Return (x, y) of the center of cell containing provided text 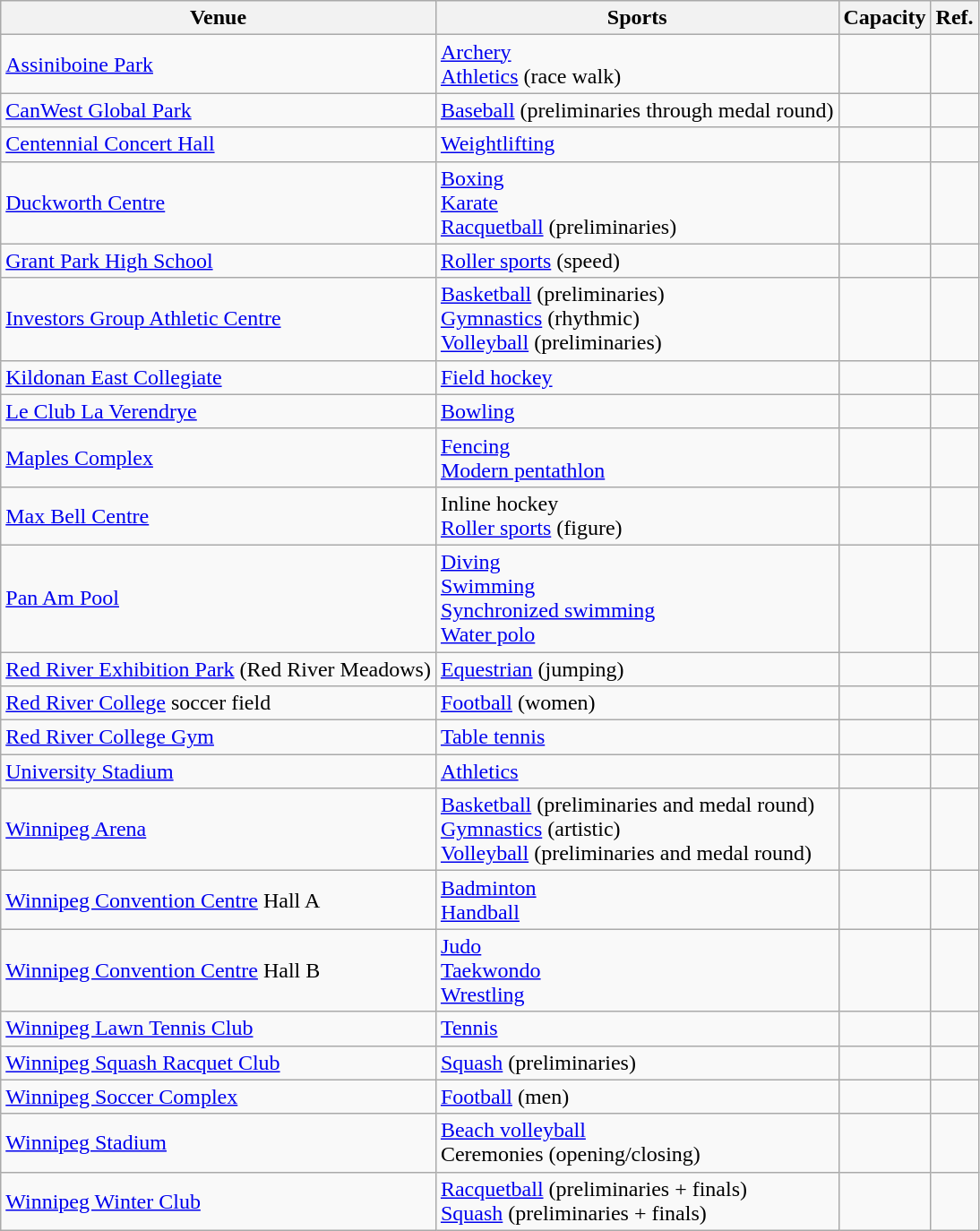
Squash (preliminaries) (637, 1063)
Inline hockeyRoller sports (figure) (637, 516)
Sports (637, 18)
Centennial Concert Hall (219, 144)
Football (men) (637, 1097)
Football (women) (637, 703)
Venue (219, 18)
JudoTaekwondoWrestling (637, 970)
Maples Complex (219, 457)
CanWest Global Park (219, 110)
Field hockey (637, 377)
Ref. (955, 18)
Racquetball (preliminaries + finals)Squash (preliminaries + finals) (637, 1201)
Tennis (637, 1029)
Basketball (preliminaries and medal round)Gymnastics (artistic)Volleyball (preliminaries and medal round) (637, 830)
ArcheryAthletics (race walk) (637, 65)
Table tennis (637, 737)
Winnipeg Convention Centre Hall A (219, 900)
Max Bell Centre (219, 516)
Winnipeg Arena (219, 830)
University Stadium (219, 771)
Bowling (637, 411)
Winnipeg Lawn Tennis Club (219, 1029)
Roller sports (speed) (637, 261)
Basketball (preliminaries)Gymnastics (rhythmic)Volleyball (preliminaries) (637, 319)
Winnipeg Soccer Complex (219, 1097)
Investors Group Athletic Centre (219, 319)
Equestrian (jumping) (637, 669)
DivingSwimmingSynchronized swimmingWater polo (637, 598)
Baseball (preliminaries through medal round) (637, 110)
Winnipeg Stadium (219, 1143)
Winnipeg Winter Club (219, 1201)
Le Club La Verendrye (219, 411)
Beach volleyballCeremonies (opening/closing) (637, 1143)
Capacity (885, 18)
Red River College Gym (219, 737)
Athletics (637, 771)
Winnipeg Squash Racquet Club (219, 1063)
FencingModern pentathlon (637, 457)
Red River Exhibition Park (Red River Meadows) (219, 669)
BadmintonHandball (637, 900)
BoxingKarateRacquetball (preliminaries) (637, 202)
Duckworth Centre (219, 202)
Kildonan East Collegiate (219, 377)
Weightlifting (637, 144)
Assiniboine Park (219, 65)
Pan Am Pool (219, 598)
Grant Park High School (219, 261)
Winnipeg Convention Centre Hall B (219, 970)
Red River College soccer field (219, 703)
